Pinpoint the cell where the given text exists, returning its (x, y) midpoint coordinate. 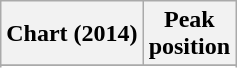
Peakposition (189, 34)
Chart (2014) (72, 34)
